Capture the cell that displays the provided text and extract its (x, y) central coordinate. 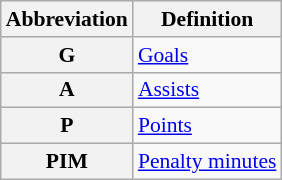
Abbreviation (67, 19)
A (67, 90)
PIM (67, 162)
Penalty minutes (208, 162)
G (67, 55)
Definition (208, 19)
Points (208, 126)
P (67, 126)
Assists (208, 90)
Goals (208, 55)
